For the text-containing cell, return its midpoint in [x, y] coordinate format. 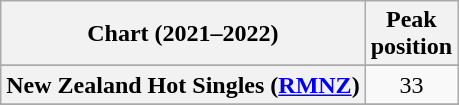
New Zealand Hot Singles (RMNZ) [183, 85]
Peakposition [411, 34]
Chart (2021–2022) [183, 34]
33 [411, 85]
